Scan for the cell matching the given text and deliver its [X, Y] coordinate at center. 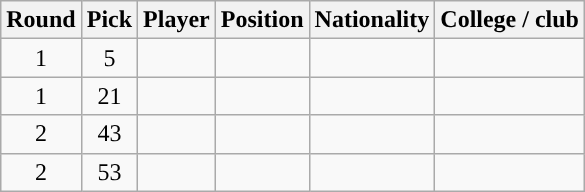
College / club [510, 20]
Pick [109, 20]
21 [109, 96]
Nationality [372, 20]
Round [41, 20]
Player [177, 20]
53 [109, 172]
43 [109, 134]
5 [109, 58]
Position [262, 20]
